Detect which cell encompasses the target text, then output its [X, Y] center coordinate. 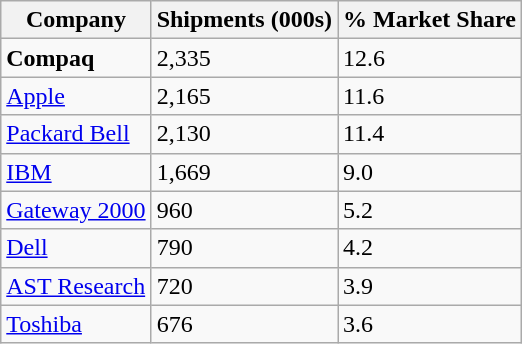
3.6 [430, 324]
9.0 [430, 172]
11.4 [430, 134]
1,669 [244, 172]
790 [244, 248]
Company [76, 20]
% Market Share [430, 20]
3.9 [430, 286]
Shipments (000s) [244, 20]
12.6 [430, 58]
4.2 [430, 248]
Compaq [76, 58]
Dell [76, 248]
2,335 [244, 58]
960 [244, 210]
IBM [76, 172]
720 [244, 286]
Packard Bell [76, 134]
Toshiba [76, 324]
2,165 [244, 96]
5.2 [430, 210]
11.6 [430, 96]
2,130 [244, 134]
Gateway 2000 [76, 210]
Apple [76, 96]
AST Research [76, 286]
676 [244, 324]
